Provide the (X, Y) coordinate of the cell's center where the given text is located.  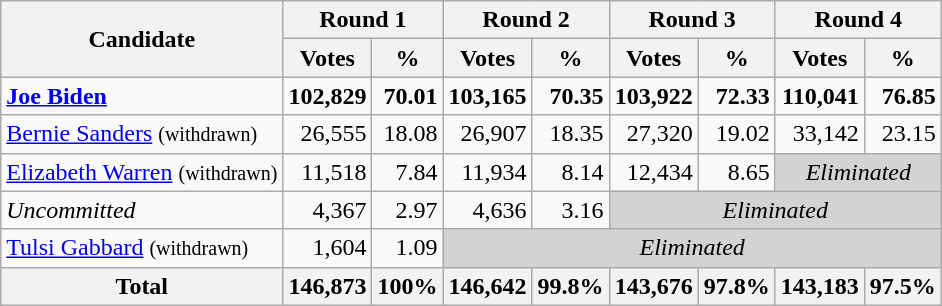
110,041 (820, 96)
23.15 (902, 134)
Total (142, 286)
70.35 (570, 96)
Bernie Sanders (withdrawn) (142, 134)
33,142 (820, 134)
26,907 (488, 134)
100% (408, 286)
26,555 (328, 134)
Round 4 (858, 20)
72.33 (736, 96)
3.16 (570, 210)
1.09 (408, 248)
18.35 (570, 134)
Round 3 (692, 20)
143,676 (654, 286)
146,873 (328, 286)
146,642 (488, 286)
19.02 (736, 134)
4,636 (488, 210)
1,604 (328, 248)
99.8% (570, 286)
27,320 (654, 134)
11,934 (488, 172)
Joe Biden (142, 96)
143,183 (820, 286)
12,434 (654, 172)
Candidate (142, 39)
4,367 (328, 210)
2.97 (408, 210)
97.5% (902, 286)
Uncommitted (142, 210)
Round 2 (526, 20)
Round 1 (363, 20)
8.65 (736, 172)
18.08 (408, 134)
97.8% (736, 286)
Tulsi Gabbard (withdrawn) (142, 248)
7.84 (408, 172)
103,165 (488, 96)
76.85 (902, 96)
103,922 (654, 96)
11,518 (328, 172)
70.01 (408, 96)
102,829 (328, 96)
Elizabeth Warren (withdrawn) (142, 172)
8.14 (570, 172)
